Pinpoint the cell where the given text exists, returning its (x, y) midpoint coordinate. 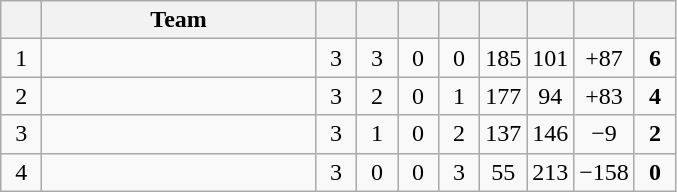
+83 (604, 96)
146 (550, 134)
6 (654, 58)
101 (550, 58)
94 (550, 96)
−9 (604, 134)
137 (504, 134)
213 (550, 172)
185 (504, 58)
−158 (604, 172)
+87 (604, 58)
177 (504, 96)
55 (504, 172)
Team (179, 20)
